Pinpoint the cell where the given text exists, returning its [X, Y] midpoint coordinate. 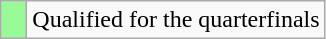
Qualified for the quarterfinals [176, 20]
